Output the [X, Y] coordinate of the center of the cell containing the given text.  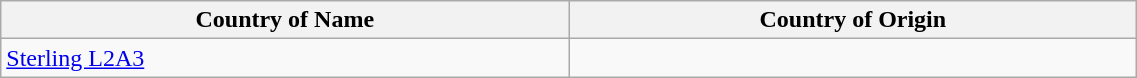
Country of Name [285, 20]
Sterling L2A3 [285, 58]
Country of Origin [853, 20]
